Return (X, Y) of the center of cell containing provided text 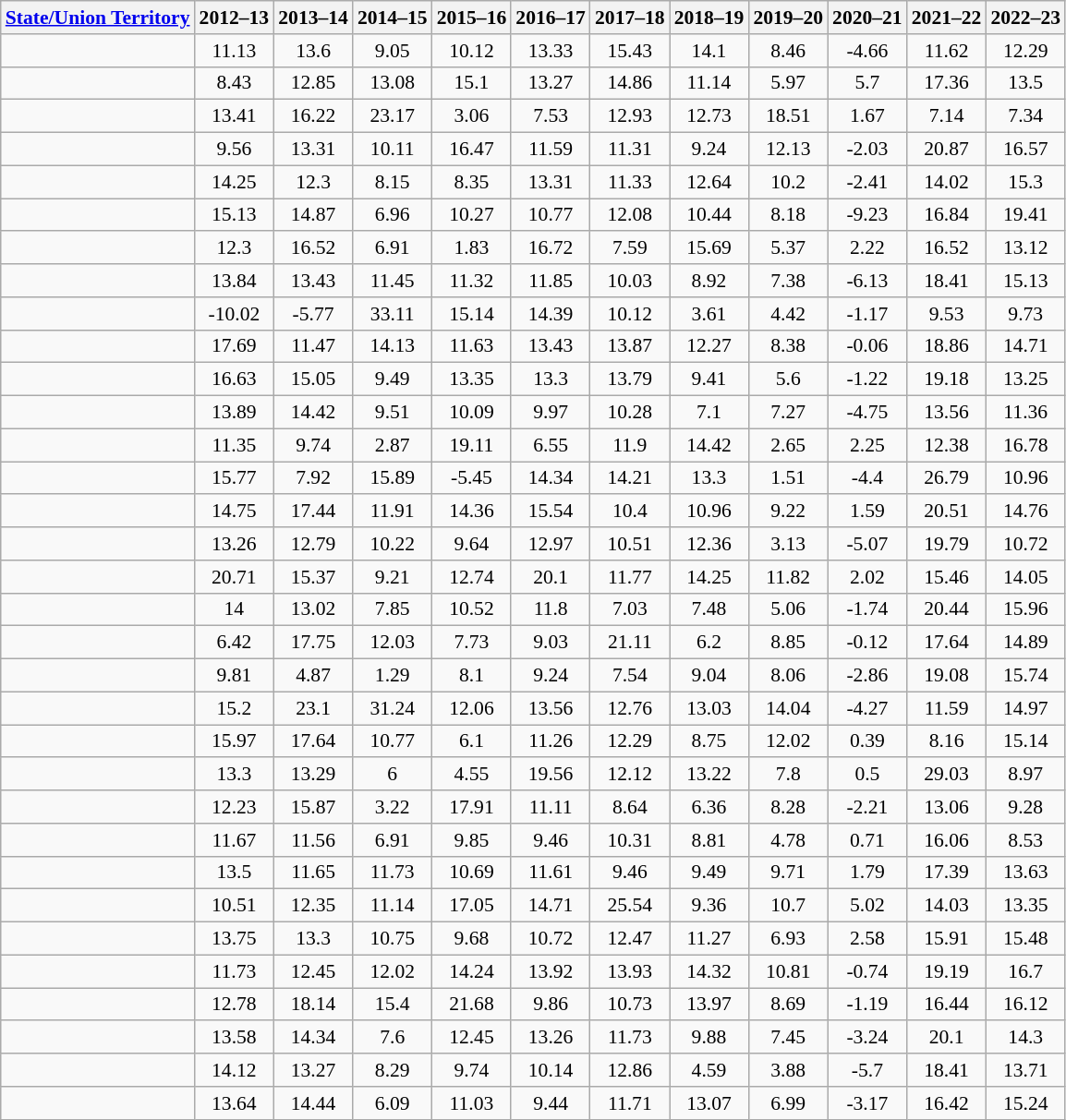
-9.23 (867, 215)
14.87 (313, 215)
9.97 (551, 413)
7.1 (709, 413)
12.64 (709, 182)
-4.75 (867, 413)
2.02 (867, 577)
13.71 (1025, 1070)
13.29 (313, 775)
20.71 (235, 577)
14.89 (1025, 643)
1.83 (472, 248)
3.22 (393, 807)
8.38 (788, 346)
9.51 (393, 413)
12.12 (630, 775)
3.13 (788, 544)
16.7 (1025, 971)
14.36 (472, 512)
11.56 (313, 840)
19.19 (947, 971)
9.56 (235, 150)
11.26 (551, 741)
-1.74 (867, 609)
12.73 (709, 116)
13.25 (1025, 379)
19.11 (472, 445)
8.1 (472, 676)
1.79 (867, 873)
9.53 (947, 314)
5.06 (788, 609)
-3.17 (867, 1103)
8.69 (788, 1005)
6.42 (235, 643)
11.32 (472, 281)
9.85 (472, 840)
-2.86 (867, 676)
15.3 (1025, 182)
14.44 (313, 1103)
6 (393, 775)
1.51 (788, 478)
10.73 (630, 1005)
16.22 (313, 116)
11.85 (551, 281)
6.09 (393, 1103)
10.44 (709, 215)
0.71 (867, 840)
9.71 (788, 873)
4.87 (313, 676)
11.77 (630, 577)
17.05 (472, 906)
12.35 (313, 906)
15.91 (947, 939)
14.86 (630, 83)
18.14 (313, 1005)
2021–22 (947, 18)
0.39 (867, 741)
9.64 (472, 544)
12.76 (630, 708)
9.21 (393, 577)
14.1 (709, 51)
16.72 (551, 248)
15.48 (1025, 939)
15.97 (235, 741)
State/Union Territory (98, 18)
6.96 (393, 215)
4.59 (709, 1070)
2020–21 (867, 18)
17.36 (947, 83)
16.47 (472, 150)
5.7 (867, 83)
31.24 (393, 708)
12.38 (947, 445)
8.16 (947, 741)
16.57 (1025, 150)
13.63 (1025, 873)
10.31 (630, 840)
19.08 (947, 676)
12.79 (313, 544)
10.27 (472, 215)
9.81 (235, 676)
12.78 (235, 1005)
3.88 (788, 1070)
2.25 (867, 445)
11.11 (551, 807)
9.36 (709, 906)
2014–15 (393, 18)
8.46 (788, 51)
9.22 (788, 512)
11.36 (1025, 413)
9.73 (1025, 314)
8.28 (788, 807)
14.21 (630, 478)
5.02 (867, 906)
2.58 (867, 939)
13.79 (630, 379)
8.97 (1025, 775)
6.99 (788, 1103)
10.4 (630, 512)
15.2 (235, 708)
9.04 (709, 676)
2013–14 (313, 18)
14.3 (1025, 1038)
10.11 (393, 150)
13.93 (630, 971)
14.12 (235, 1070)
14.24 (472, 971)
9.41 (709, 379)
7.85 (393, 609)
2016–17 (551, 18)
-3.24 (867, 1038)
7.38 (788, 281)
11.8 (551, 609)
2.22 (867, 248)
9.68 (472, 939)
8.53 (1025, 840)
-2.21 (867, 807)
13.06 (947, 807)
8.18 (788, 215)
17.75 (313, 643)
15.77 (235, 478)
29.03 (947, 775)
2018–19 (709, 18)
8.15 (393, 182)
20.51 (947, 512)
14.03 (947, 906)
15.05 (313, 379)
2012–13 (235, 18)
-5.45 (472, 478)
19.79 (947, 544)
12.06 (472, 708)
2015–16 (472, 18)
11.13 (235, 51)
10.52 (472, 609)
7.27 (788, 413)
13.64 (235, 1103)
7.03 (630, 609)
7.53 (551, 116)
11.65 (313, 873)
11.62 (947, 51)
13.07 (709, 1103)
13.97 (709, 1005)
-10.02 (235, 314)
17.69 (235, 346)
-6.13 (867, 281)
12.03 (393, 643)
20.87 (947, 150)
10.75 (393, 939)
15.87 (313, 807)
14.39 (551, 314)
7.48 (709, 609)
1.29 (393, 676)
18.51 (788, 116)
15.43 (630, 51)
-2.03 (867, 150)
16.84 (947, 215)
11.67 (235, 840)
13.02 (313, 609)
-0.74 (867, 971)
15.4 (393, 1005)
8.35 (472, 182)
13.03 (709, 708)
13.12 (1025, 248)
19.41 (1025, 215)
15.37 (313, 577)
15.96 (1025, 609)
-4.27 (867, 708)
0.5 (867, 775)
5.97 (788, 83)
11.27 (709, 939)
12.27 (709, 346)
8.43 (235, 83)
8.92 (709, 281)
3.06 (472, 116)
7.6 (393, 1038)
13.6 (313, 51)
14 (235, 609)
20.44 (947, 609)
11.9 (630, 445)
5.37 (788, 248)
17.39 (947, 873)
11.47 (313, 346)
7.92 (313, 478)
12.97 (551, 544)
21.68 (472, 1005)
16.44 (947, 1005)
12.36 (709, 544)
10.28 (630, 413)
10.03 (630, 281)
-5.7 (867, 1070)
10.81 (788, 971)
26.79 (947, 478)
-2.41 (867, 182)
14.05 (1025, 577)
7.59 (630, 248)
13.22 (709, 775)
6.1 (472, 741)
13.75 (235, 939)
2017–18 (630, 18)
14.02 (947, 182)
9.86 (551, 1005)
10.7 (788, 906)
8.29 (393, 1070)
16.63 (235, 379)
23.17 (393, 116)
8.85 (788, 643)
33.11 (393, 314)
11.82 (788, 577)
21.11 (630, 643)
4.78 (788, 840)
12.47 (630, 939)
9.88 (709, 1038)
14.75 (235, 512)
12.74 (472, 577)
8.64 (630, 807)
7.45 (788, 1038)
7.8 (788, 775)
13.87 (630, 346)
14.76 (1025, 512)
6.55 (551, 445)
6.93 (788, 939)
13.33 (551, 51)
1.59 (867, 512)
9.28 (1025, 807)
-4.4 (867, 478)
17.91 (472, 807)
7.54 (630, 676)
8.75 (709, 741)
15.54 (551, 512)
14.13 (393, 346)
13.08 (393, 83)
15.74 (1025, 676)
11.63 (472, 346)
13.84 (235, 281)
-0.12 (867, 643)
16.12 (1025, 1005)
-1.17 (867, 314)
15.89 (393, 478)
16.42 (947, 1103)
-1.22 (867, 379)
2.65 (788, 445)
15.24 (1025, 1103)
19.56 (551, 775)
15.69 (709, 248)
16.06 (947, 840)
12.86 (630, 1070)
12.13 (788, 150)
11.33 (630, 182)
1.67 (867, 116)
25.54 (630, 906)
14.32 (709, 971)
13.89 (235, 413)
5.6 (788, 379)
9.05 (393, 51)
8.06 (788, 676)
7.14 (947, 116)
4.55 (472, 775)
3.61 (709, 314)
11.45 (393, 281)
13.92 (551, 971)
14.97 (1025, 708)
6.2 (709, 643)
10.22 (393, 544)
10.09 (472, 413)
12.23 (235, 807)
17.44 (313, 512)
11.31 (630, 150)
18.86 (947, 346)
11.03 (472, 1103)
15.1 (472, 83)
15.46 (947, 577)
10.2 (788, 182)
9.44 (551, 1103)
7.73 (472, 643)
12.93 (630, 116)
8.81 (709, 840)
14.04 (788, 708)
-4.66 (867, 51)
11.91 (393, 512)
11.35 (235, 445)
12.85 (313, 83)
11.61 (551, 873)
2022–23 (1025, 18)
-1.19 (867, 1005)
2019–20 (788, 18)
6.36 (709, 807)
11.71 (630, 1103)
2.87 (393, 445)
16.78 (1025, 445)
-0.06 (867, 346)
9.03 (551, 643)
4.42 (788, 314)
19.18 (947, 379)
10.69 (472, 873)
-5.07 (867, 544)
12.08 (630, 215)
10.14 (551, 1070)
13.58 (235, 1038)
13.41 (235, 116)
23.1 (313, 708)
7.34 (1025, 116)
-5.77 (313, 314)
